Locate the cell with the specified text and output its [x, y] center coordinate. 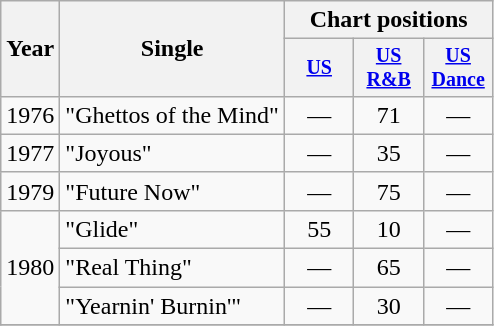
55 [318, 229]
1977 [30, 153]
USDance [458, 68]
Year [30, 49]
USR&B [388, 68]
"Future Now" [172, 191]
10 [388, 229]
71 [388, 115]
Chart positions [388, 20]
30 [388, 306]
75 [388, 191]
"Ghettos of the Mind" [172, 115]
1979 [30, 191]
"Yearnin' Burnin'" [172, 306]
"Joyous" [172, 153]
US [318, 68]
Single [172, 49]
65 [388, 268]
"Real Thing" [172, 268]
35 [388, 153]
1980 [30, 267]
"Glide" [172, 229]
1976 [30, 115]
